Scan for the cell matching the given text and deliver its [x, y] coordinate at center. 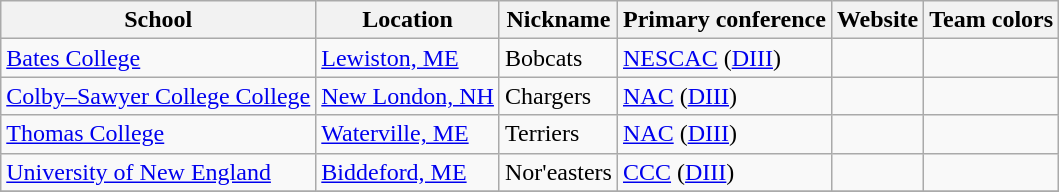
Biddeford, ME [408, 172]
Primary conference [724, 20]
NESCAC (DIII) [724, 58]
Nickname [558, 20]
Lewiston, ME [408, 58]
University of New England [158, 172]
Waterville, ME [408, 134]
New London, NH [408, 96]
Colby–Sawyer College College [158, 96]
School [158, 20]
Nor'easters [558, 172]
Website [877, 20]
Bobcats [558, 58]
Bates College [158, 58]
Chargers [558, 96]
Terriers [558, 134]
Thomas College [158, 134]
Location [408, 20]
Team colors [992, 20]
CCC (DIII) [724, 172]
